Locate the cell with the specified text and output its [x, y] center coordinate. 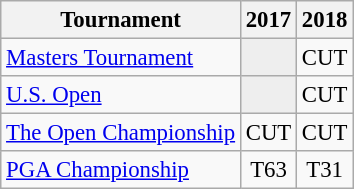
T63 [268, 170]
2017 [268, 20]
PGA Championship [121, 170]
The Open Championship [121, 133]
Tournament [121, 20]
2018 [325, 20]
T31 [325, 170]
Masters Tournament [121, 58]
U.S. Open [121, 95]
